Return [X, Y] of the center of cell containing provided text 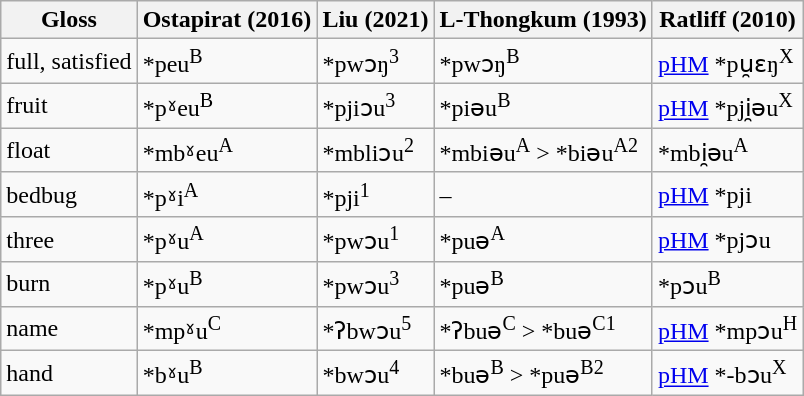
*puəA [543, 240]
*pjiɔu3 [376, 106]
Ratliff (2010) [727, 20]
three [69, 240]
*puəB [543, 284]
*pwɔu3 [376, 284]
L-Thongkum (1993) [543, 20]
*buəB > *puəB2 [543, 374]
pHM *pji [727, 194]
*pwɔŋ3 [376, 62]
*mbiəuA > *biəuA2 [543, 150]
*ʔbuəC > *buəC1 [543, 328]
hand [69, 374]
fruit [69, 106]
pHM *pu̯ɛŋX [727, 62]
Liu (2021) [376, 20]
*pˠeuB [227, 106]
Gloss [69, 20]
full, satisfied [69, 62]
*ʔbwɔu5 [376, 328]
name [69, 328]
*pˠuA [227, 240]
*bˠuB [227, 374]
*mbi̯əuA [727, 150]
*mbliɔu2 [376, 150]
*piəuB [543, 106]
*pˠiA [227, 194]
*peuB [227, 62]
pHM *mpɔuH [727, 328]
pHM *pjɔu [727, 240]
*mbˠeuA [227, 150]
*bwɔu4 [376, 374]
bedbug [69, 194]
pHM *pji̯əuX [727, 106]
– [543, 194]
Ostapirat (2016) [227, 20]
burn [69, 284]
*pwɔu1 [376, 240]
*pwɔŋB [543, 62]
*pˠuB [227, 284]
pHM *-bɔuX [727, 374]
float [69, 150]
*pji1 [376, 194]
*mpˠuC [227, 328]
*pɔuB [727, 284]
